Return (x, y) of the center of cell containing provided text 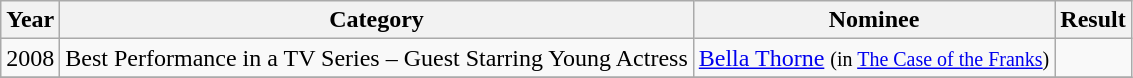
Bella Thorne (in The Case of the Franks) (874, 58)
2008 (30, 58)
Nominee (874, 20)
Result (1093, 20)
Year (30, 20)
Category (376, 20)
Best Performance in a TV Series – Guest Starring Young Actress (376, 58)
